Capture the cell that displays the provided text and extract its (X, Y) central coordinate. 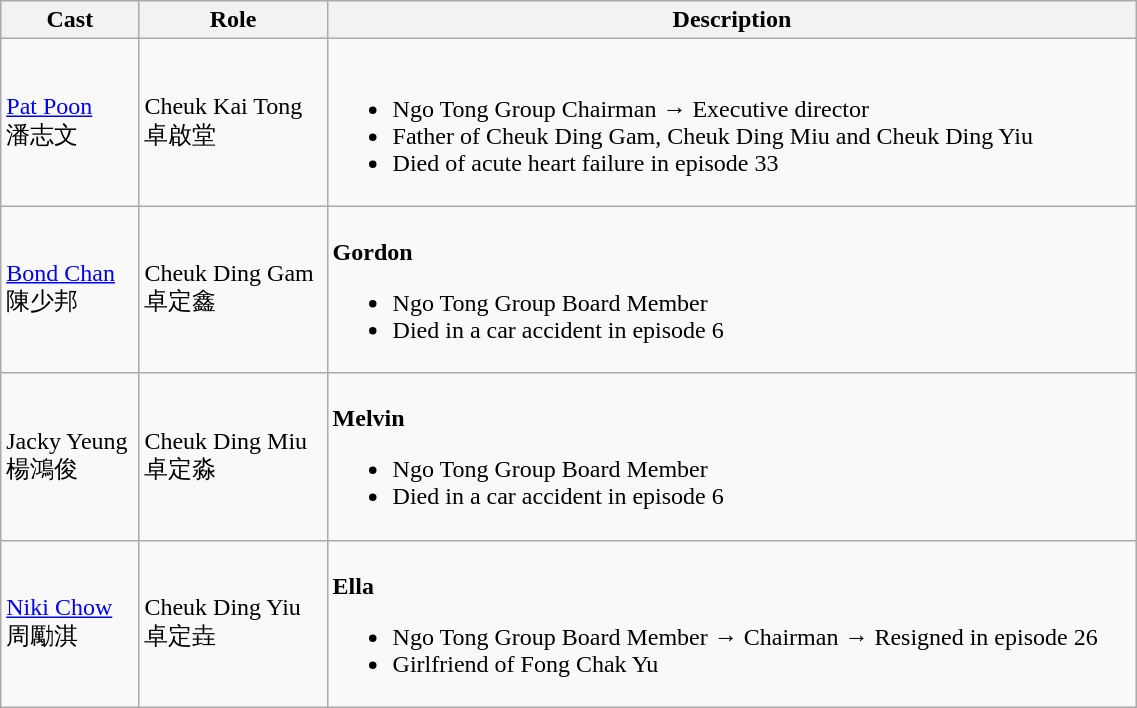
Jacky Yeung 楊鴻俊 (70, 456)
Ngo Tong Group Chairman → Executive directorFather of Cheuk Ding Gam, Cheuk Ding Miu and Cheuk Ding YiuDied of acute heart failure in episode 33 (732, 122)
Niki Chow 周勵淇 (70, 624)
Pat Poon潘志文 (70, 122)
Cheuk Ding Yiu 卓定垚 (233, 624)
Cheuk Kai Tong 卓啟堂 (233, 122)
Bond Chan 陳少邦 (70, 290)
Cheuk Ding Miu 卓定淼 (233, 456)
EllaNgo Tong Group Board Member → Chairman → Resigned in episode 26Girlfriend of Fong Chak Yu (732, 624)
GordonNgo Tong Group Board MemberDied in a car accident in episode 6 (732, 290)
Cheuk Ding Gam 卓定鑫 (233, 290)
Role (233, 20)
Description (732, 20)
MelvinNgo Tong Group Board MemberDied in a car accident in episode 6 (732, 456)
Cast (70, 20)
